Output the (X, Y) coordinate of the center of the cell containing the given text.  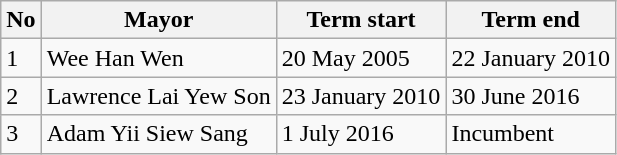
1 July 2016 (361, 134)
1 (21, 58)
Adam Yii Siew Sang (158, 134)
2 (21, 96)
No (21, 20)
Mayor (158, 20)
Incumbent (531, 134)
Wee Han Wen (158, 58)
22 January 2010 (531, 58)
30 June 2016 (531, 96)
Lawrence Lai Yew Son (158, 96)
3 (21, 134)
Term end (531, 20)
Term start (361, 20)
20 May 2005 (361, 58)
23 January 2010 (361, 96)
